Extract the [X, Y] coordinate from the center of the cell holding the provided text.  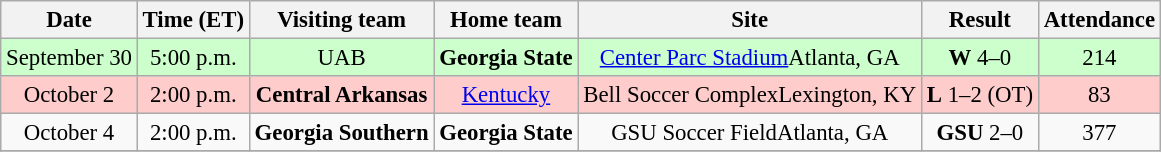
Kentucky [506, 95]
Date [69, 20]
GSU 2–0 [980, 133]
W 4–0 [980, 58]
Result [980, 20]
Visiting team [342, 20]
October 2 [69, 95]
5:00 p.m. [193, 58]
Time (ET) [193, 20]
214 [1099, 58]
Bell Soccer ComplexLexington, KY [750, 95]
L 1–2 (OT) [980, 95]
Georgia Southern [342, 133]
Home team [506, 20]
Attendance [1099, 20]
GSU Soccer FieldAtlanta, GA [750, 133]
October 4 [69, 133]
Central Arkansas [342, 95]
Center Parc StadiumAtlanta, GA [750, 58]
Site [750, 20]
83 [1099, 95]
377 [1099, 133]
UAB [342, 58]
September 30 [69, 58]
